From the cell containing the given text, extract its center point as [x, y] coordinate. 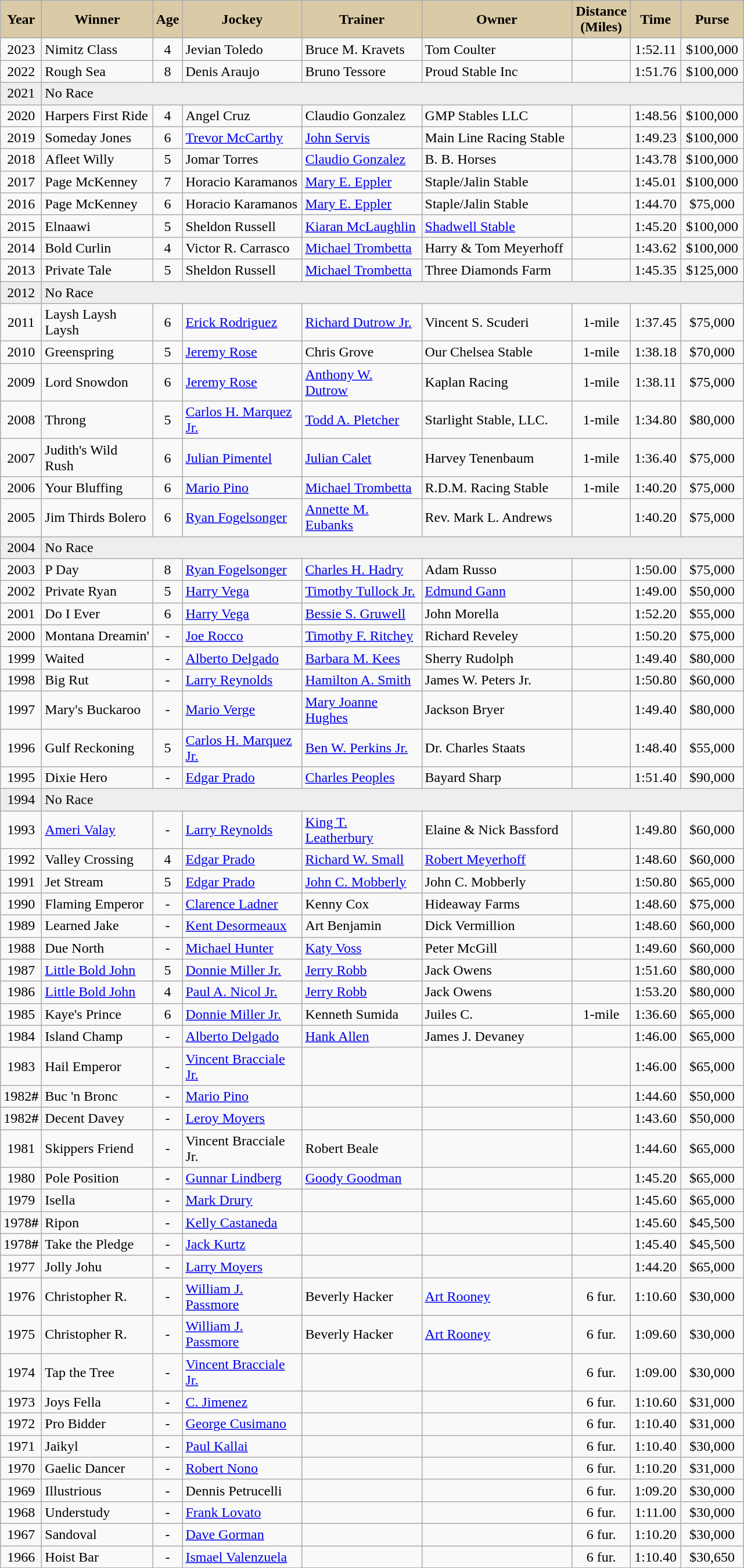
1:11.00 [656, 1512]
Jevian Toledo [242, 49]
Flaming Emperor [98, 904]
1994 [21, 800]
C. Jimenez [242, 1402]
Juiles C. [497, 1014]
1:38.18 [656, 352]
Ismael Valenzuela [242, 1556]
Pro Bidder [98, 1424]
John Morella [497, 614]
Isella [98, 1201]
Annette M. Eubanks [362, 518]
Anthony W. Dutrow [362, 382]
1:43.62 [656, 248]
1:52.20 [656, 614]
Katy Voss [362, 948]
1:49.80 [656, 830]
Hank Allen [362, 1036]
2002 [21, 592]
Hamilton A. Smith [362, 680]
Bessie S. Gruwell [362, 614]
Valley Crossing [98, 860]
Buc 'n Bronc [98, 1096]
Bayard Sharp [497, 778]
Larry Moyers [242, 1267]
1999 [21, 658]
1:44.70 [656, 204]
Due North [98, 948]
Private Tale [98, 270]
2005 [21, 518]
King T. Leatherbury [362, 830]
Shadwell Stable [497, 226]
Sandoval [98, 1534]
Joe Rocco [242, 636]
2013 [21, 270]
Starlight Stable, LLC. [497, 420]
1974 [21, 1372]
1:52.11 [656, 49]
Laysh Laysh Laysh [98, 323]
Sherry Rudolph [497, 658]
Trevor McCarthy [242, 138]
7 [167, 182]
Paul A. Nicol Jr. [242, 992]
Take the Pledge [98, 1245]
Gulf Reckoning [98, 748]
Richard W. Small [362, 860]
1976 [21, 1297]
Bruno Tessore [362, 71]
Your Bluffing [98, 488]
2010 [21, 352]
Tom Coulter [497, 49]
1989 [21, 926]
Elnaawi [98, 226]
1998 [21, 680]
Jolly Johu [98, 1267]
Kenneth Sumida [362, 1014]
Learned Jake [98, 926]
Jaikyl [98, 1446]
Edmund Gann [497, 592]
Kaplan Racing [497, 382]
1:45.35 [656, 270]
2021 [21, 93]
B. B. Horses [497, 160]
Gunnar Lindberg [242, 1178]
Our Chelsea Stable [497, 352]
1966 [21, 1556]
Do I Ever [98, 614]
1971 [21, 1446]
1:34.80 [656, 420]
2016 [21, 204]
GMP Stables LLC [497, 116]
Robert Nono [242, 1468]
Tap the Tree [98, 1372]
2014 [21, 248]
1972 [21, 1424]
Mark Drury [242, 1201]
1992 [21, 860]
Joys Fella [98, 1402]
1:36.60 [656, 1014]
Clarence Ladner [242, 904]
1981 [21, 1148]
Dr. Charles Staats [497, 748]
$30,650 [712, 1556]
1980 [21, 1178]
Dixie Hero [98, 778]
Angel Cruz [242, 116]
1967 [21, 1534]
Hoist Bar [98, 1556]
Paul Kallai [242, 1446]
George Cusimano [242, 1424]
Timothy F. Ritchey [362, 636]
Chris Grove [362, 352]
1:49.23 [656, 138]
P Day [98, 569]
Distance (Miles) [602, 20]
Dave Gorman [242, 1534]
Michael Hunter [242, 948]
Year [21, 20]
Frank Lovato [242, 1512]
1986 [21, 992]
Kiaran McLaughlin [362, 226]
Dennis Petrucelli [242, 1490]
2009 [21, 382]
1:50.00 [656, 569]
1991 [21, 882]
James J. Devaney [497, 1036]
Mario Verge [242, 709]
Jack Kurtz [242, 1245]
2023 [21, 49]
Richard Dutrow Jr. [362, 323]
2008 [21, 420]
1:43.78 [656, 160]
James W. Peters Jr. [497, 680]
Kelly Castaneda [242, 1223]
Big Rut [98, 680]
Montana Dreamin' [98, 636]
1995 [21, 778]
$90,000 [712, 778]
Ben W. Perkins Jr. [362, 748]
Greenspring [98, 352]
Winner [98, 20]
2011 [21, 323]
Three Diamonds Farm [497, 270]
Harry & Tom Meyerhoff [497, 248]
Understudy [98, 1512]
2003 [21, 569]
1:09.20 [656, 1490]
Rough Sea [98, 71]
2001 [21, 614]
1975 [21, 1334]
2022 [21, 71]
Denis Araujo [242, 71]
1:53.20 [656, 992]
1984 [21, 1036]
2018 [21, 160]
Waited [98, 658]
2015 [21, 226]
$125,000 [712, 270]
1:49.60 [656, 948]
Island Champ [98, 1036]
Bruce M. Kravets [362, 49]
Mary Joanne Hughes [362, 709]
Ameri Valay [98, 830]
Barbara M. Kees [362, 658]
1:51.60 [656, 970]
2019 [21, 138]
1:44.20 [656, 1267]
Dick Vermillion [497, 926]
Proud Stable Inc [497, 71]
R.D.M. Racing Stable [497, 488]
1983 [21, 1066]
1969 [21, 1490]
Skippers Friend [98, 1148]
1985 [21, 1014]
1988 [21, 948]
2006 [21, 488]
Julian Calet [362, 457]
2020 [21, 116]
Goody Goodman [362, 1178]
2000 [21, 636]
1:50.20 [656, 636]
$70,000 [712, 352]
Robert Beale [362, 1148]
Nimitz Class [98, 49]
1:09.00 [656, 1372]
Gaelic Dancer [98, 1468]
1:36.40 [656, 457]
1968 [21, 1512]
Trainer [362, 20]
2004 [21, 547]
Leroy Moyers [242, 1118]
1:49.00 [656, 592]
Lord Snowdon [98, 382]
Jomar Torres [242, 160]
Kenny Cox [362, 904]
2007 [21, 457]
Mary's Buckaroo [98, 709]
Robert Meyerhoff [497, 860]
1:37.45 [656, 323]
2017 [21, 182]
1:51.40 [656, 778]
Richard Reveley [497, 636]
Charles Peoples [362, 778]
Ripon [98, 1223]
1:51.76 [656, 71]
Throng [98, 420]
Afleet Willy [98, 160]
Elaine & Nick Bassford [497, 830]
Adam Russo [497, 569]
Kaye's Prince [98, 1014]
Victor R. Carrasco [242, 248]
Owner [497, 20]
Someday Jones [98, 138]
Pole Position [98, 1178]
Private Ryan [98, 592]
Hideaway Farms [497, 904]
1:48.56 [656, 116]
1996 [21, 748]
Time [656, 20]
1979 [21, 1201]
Bold Curlin [98, 248]
Peter McGill [497, 948]
Julian Pimentel [242, 457]
Main Line Racing Stable [497, 138]
Judith's Wild Rush [98, 457]
Erick Rodriguez [242, 323]
1987 [21, 970]
1977 [21, 1267]
1:48.40 [656, 748]
1:45.01 [656, 182]
Jim Thirds Bolero [98, 518]
Age [167, 20]
Harpers First Ride [98, 116]
John Servis [362, 138]
Decent Davey [98, 1118]
1993 [21, 830]
Purse [712, 20]
Jet Stream [98, 882]
1:09.60 [656, 1334]
2012 [21, 292]
Charles H. Hadry [362, 569]
Timothy Tullock Jr. [362, 592]
Harvey Tenenbaum [497, 457]
Todd A. Pletcher [362, 420]
Hail Emperor [98, 1066]
1997 [21, 709]
1973 [21, 1402]
1990 [21, 904]
Jackson Bryer [497, 709]
1:43.60 [656, 1118]
Rev. Mark L. Andrews [497, 518]
Art Benjamin [362, 926]
Jockey [242, 20]
Vincent S. Scuderi [497, 323]
Kent Desormeaux [242, 926]
Illustrious [98, 1490]
1:45.40 [656, 1245]
1970 [21, 1468]
1:38.11 [656, 382]
